Scan for the cell matching the given text and deliver its (x, y) coordinate at center. 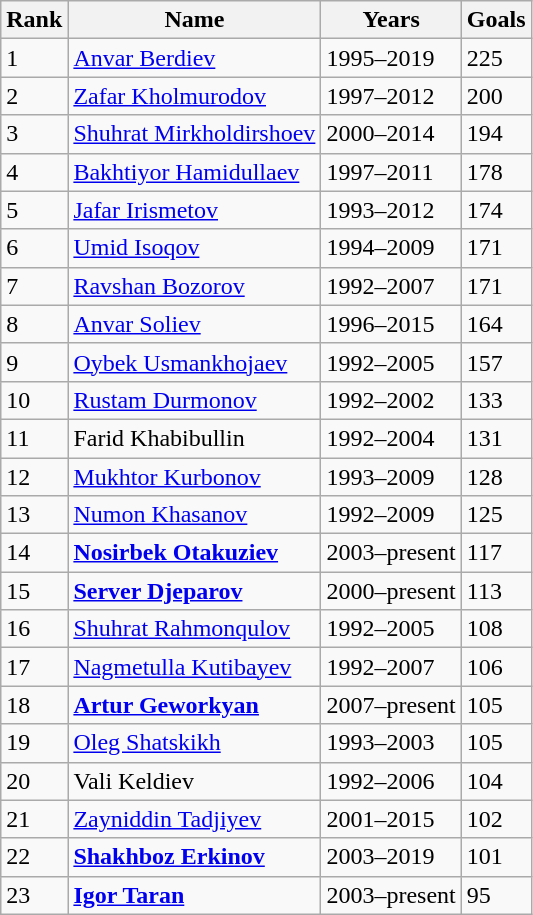
3 (34, 134)
Igor Taran (194, 895)
15 (34, 591)
Rank (34, 20)
117 (496, 553)
1993–2003 (391, 743)
18 (34, 705)
Mukhtor Kurbonov (194, 477)
Shuhrat Mirkholdirshoev (194, 134)
21 (34, 819)
Nagmetulla Kutibayev (194, 667)
Ravshan Bozorov (194, 286)
1992–2009 (391, 515)
Name (194, 20)
22 (34, 857)
200 (496, 96)
Oleg Shatskikh (194, 743)
Vali Keldiev (194, 781)
157 (496, 362)
6 (34, 248)
Farid Khabibullin (194, 438)
20 (34, 781)
Zafar Kholmurodov (194, 96)
5 (34, 210)
178 (496, 172)
1997–2011 (391, 172)
Bakhtiyor Hamidullaev (194, 172)
1993–2012 (391, 210)
Shuhrat Rahmonqulov (194, 629)
1993–2009 (391, 477)
104 (496, 781)
Shakhboz Erkinov (194, 857)
23 (34, 895)
Numon Khasanov (194, 515)
1992–2004 (391, 438)
2000–2014 (391, 134)
1995–2019 (391, 58)
174 (496, 210)
Server Djeparov (194, 591)
13 (34, 515)
1997–2012 (391, 96)
1 (34, 58)
Goals (496, 20)
1996–2015 (391, 324)
101 (496, 857)
Anvar Soliev (194, 324)
108 (496, 629)
19 (34, 743)
131 (496, 438)
164 (496, 324)
106 (496, 667)
225 (496, 58)
16 (34, 629)
2 (34, 96)
95 (496, 895)
9 (34, 362)
12 (34, 477)
2007–present (391, 705)
Anvar Berdiev (194, 58)
Zayniddin Tadjiyev (194, 819)
Artur Geworkyan (194, 705)
8 (34, 324)
7 (34, 286)
1992–2002 (391, 400)
Umid Isoqov (194, 248)
14 (34, 553)
Jafar Irismetov (194, 210)
1994–2009 (391, 248)
2001–2015 (391, 819)
Years (391, 20)
128 (496, 477)
11 (34, 438)
125 (496, 515)
10 (34, 400)
2000–present (391, 591)
Oybek Usmankhojaev (194, 362)
133 (496, 400)
4 (34, 172)
17 (34, 667)
194 (496, 134)
113 (496, 591)
2003–2019 (391, 857)
Rustam Durmonov (194, 400)
102 (496, 819)
1992–2006 (391, 781)
Nosirbek Otakuziev (194, 553)
